Output the (x, y) coordinate of the center of the cell containing the given text.  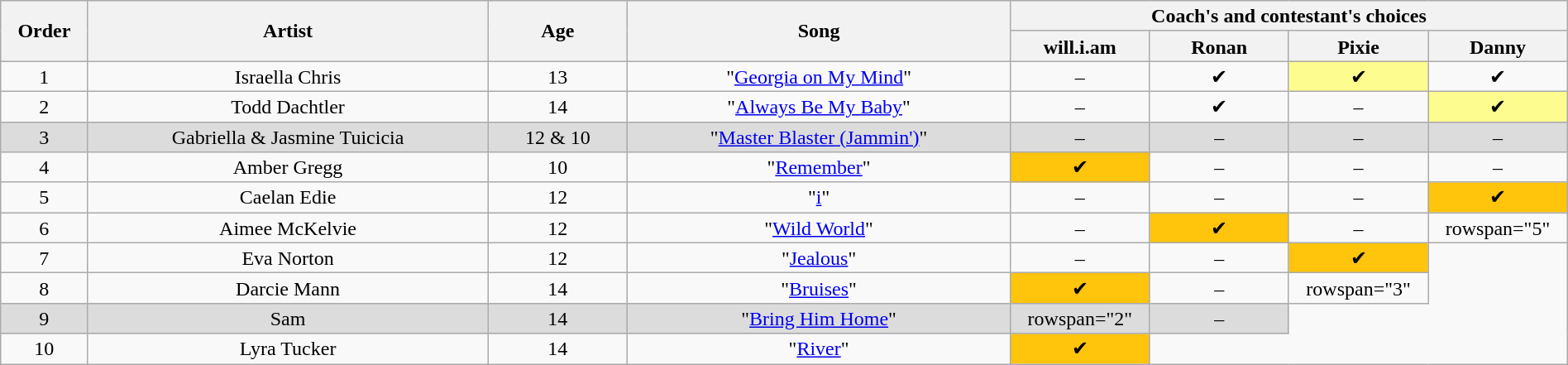
8 (45, 288)
Darcie Mann (288, 288)
Todd Dachtler (288, 106)
"Bring Him Home" (819, 318)
Song (819, 31)
Amber Gregg (288, 167)
Aimee McKelvie (288, 228)
Danny (1499, 46)
"River" (819, 349)
"Jealous" (819, 258)
"Bruises" (819, 288)
Coach's and contestant's choices (1289, 17)
2 (45, 106)
Order (45, 31)
Ronan (1219, 46)
5 (45, 197)
1 (45, 76)
"Wild World" (819, 228)
rowspan="3" (1358, 288)
will.i.am (1080, 46)
rowspan="2" (1080, 318)
Caelan Edie (288, 197)
3 (45, 137)
"Georgia on My Mind" (819, 76)
Eva Norton (288, 258)
4 (45, 167)
"Master Blaster (Jammin')" (819, 137)
Gabriella & Jasmine Tuicicia (288, 137)
Lyra Tucker (288, 349)
rowspan="5" (1499, 228)
Sam (288, 318)
9 (45, 318)
7 (45, 258)
6 (45, 228)
"Remember" (819, 167)
12 & 10 (557, 137)
Artist (288, 31)
Age (557, 31)
13 (557, 76)
Pixie (1358, 46)
"Always Be My Baby" (819, 106)
"i" (819, 197)
Israella Chris (288, 76)
